Search for the cell housing the specified text and yield its (X, Y) center coordinate. 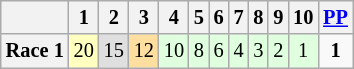
12 (144, 51)
20 (84, 51)
Race 1 (35, 51)
5 (199, 17)
9 (278, 17)
7 (239, 17)
PP (336, 17)
15 (114, 51)
